Locate the cell with the specified text and output its (X, Y) center coordinate. 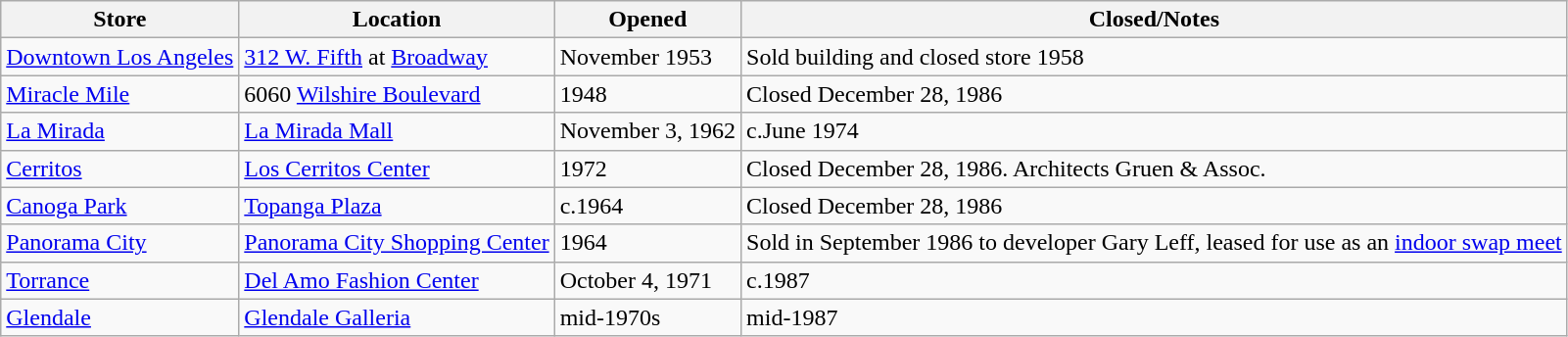
Miracle Mile (119, 94)
November 3, 1962 (647, 131)
6060 Wilshire Boulevard (397, 94)
Del Amo Fashion Center (397, 280)
Canoga Park (119, 206)
Closed December 28, 1986. Architects Gruen & Assoc. (1155, 168)
La Mirada (119, 131)
1972 (647, 168)
La Mirada Mall (397, 131)
c.June 1974 (1155, 131)
Glendale Galleria (397, 317)
October 4, 1971 (647, 280)
Closed/Notes (1155, 20)
Cerritos (119, 168)
312 W. Fifth at Broadway (397, 57)
c.1964 (647, 206)
mid-1987 (1155, 317)
Location (397, 20)
Sold building and closed store 1958 (1155, 57)
Store (119, 20)
Sold in September 1986 to developer Gary Leff, leased for use as an indoor swap meet (1155, 243)
1948 (647, 94)
Los Cerritos Center (397, 168)
c.1987 (1155, 280)
Torrance (119, 280)
Panorama City Shopping Center (397, 243)
Glendale (119, 317)
November 1953 (647, 57)
Topanga Plaza (397, 206)
mid-1970s (647, 317)
1964 (647, 243)
Panorama City (119, 243)
Opened (647, 20)
Downtown Los Angeles (119, 57)
